Detect which cell encompasses the target text, then output its (x, y) center coordinate. 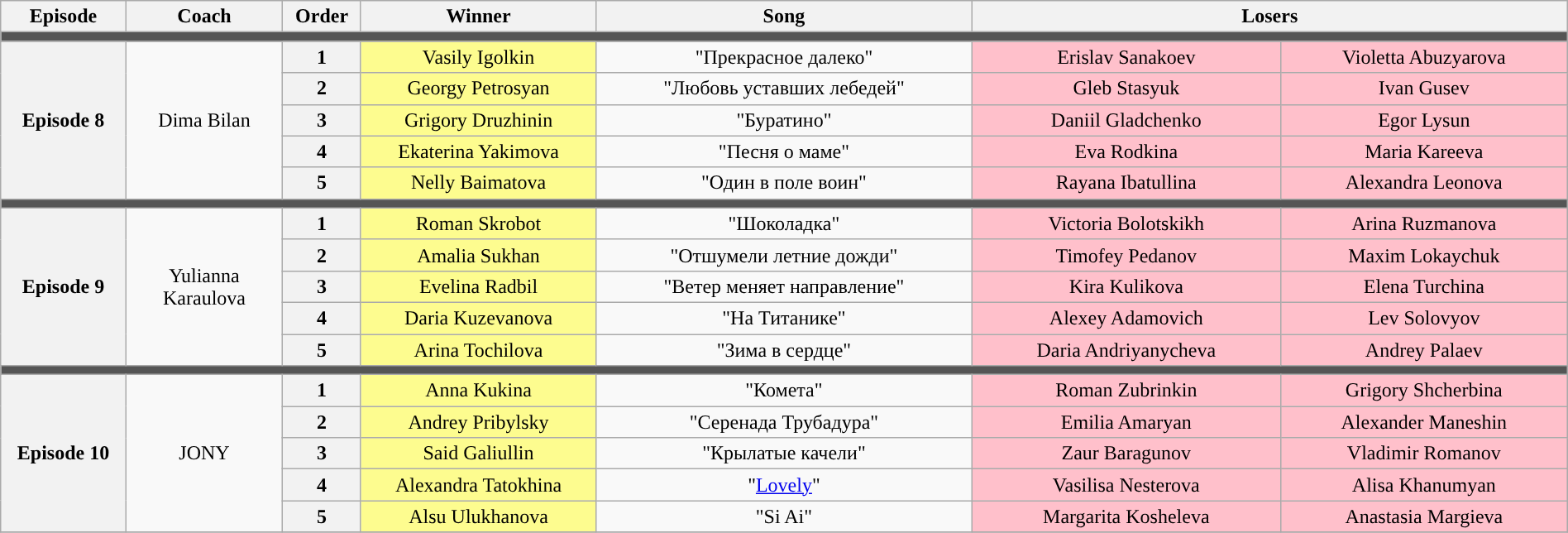
Grigory Druzhinin (478, 120)
Said Galiullin (478, 454)
JONY (203, 454)
Anna Kukina (478, 391)
"Буратино" (784, 120)
"На Титанике" (784, 318)
Daniil Gladchenko (1126, 120)
Andrey Pribylsky (478, 422)
Evelina Radbil (478, 286)
Vasily Igolkin (478, 57)
"Ветер меняет направление" (784, 286)
Georgy Petrosyan (478, 89)
Grigory Shcherbina (1424, 391)
"Комета" (784, 391)
Alexandra Tatokhina (478, 485)
Episode (64, 17)
Emilia Amaryan (1126, 422)
Winner (478, 17)
Alsu Ulukhanova (478, 516)
Vladimir Romanov (1424, 454)
Eva Rodkina (1126, 151)
Victoria Bolotskikh (1126, 223)
Egor Lysun (1424, 120)
Erislav Sanakoev (1126, 57)
"Lovely" (784, 485)
Alexander Maneshin (1424, 422)
Daria Kuzevanova (478, 318)
Roman Skrobot (478, 223)
Andrey Palaev (1424, 350)
Coach (203, 17)
Gleb Stasyuk (1126, 89)
"Любовь уставших лебедей" (784, 89)
Arina Ruzmanova (1424, 223)
Zaur Baragunov (1126, 454)
Daria Andriyanycheva (1126, 350)
Anastasia Margieva (1424, 516)
Maxim Lokaychuk (1424, 255)
Arina Tochilova (478, 350)
"Шоколадка" (784, 223)
Timofey Pedanov (1126, 255)
Ekaterina Yakimova (478, 151)
Elena Turchina (1424, 286)
Alisa Khanumyan (1424, 485)
"Крылатые качели" (784, 454)
"Зима в сердце" (784, 350)
"Si Ai" (784, 516)
Episode 8 (64, 120)
"Песня о маме" (784, 151)
Losers (1269, 17)
Dima Bilan (203, 120)
"Один в поле воин" (784, 183)
Ivan Gusev (1424, 89)
Alexey Adamovich (1126, 318)
Margarita Kosheleva (1126, 516)
Episode 10 (64, 454)
Amalia Sukhan (478, 255)
Maria Kareeva (1424, 151)
Violetta Abuzyarova (1424, 57)
Nelly Baimatova (478, 183)
Lev Solovyov (1424, 318)
Roman Zubrinkin (1126, 391)
"Серенада Трубадура" (784, 422)
Order (323, 17)
Episode 9 (64, 286)
Yulianna Karaulova (203, 286)
Kira Kulikova (1126, 286)
Song (784, 17)
Rayana Ibatullina (1126, 183)
Alexandra Leonova (1424, 183)
"Отшумели летние дожди" (784, 255)
Vasilisa Nesterova (1126, 485)
"Прекрасное далеко" (784, 57)
